Scan for the cell matching the given text and deliver its [X, Y] coordinate at center. 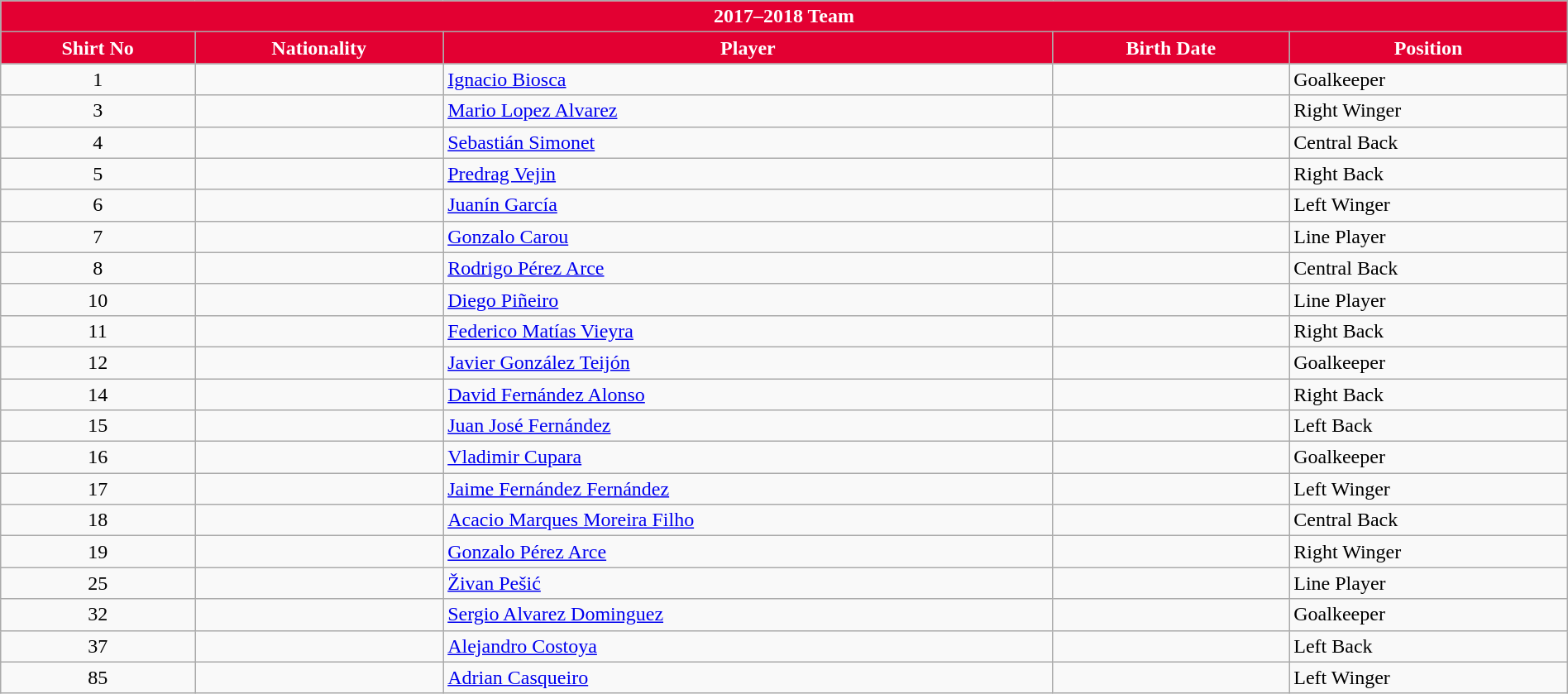
19 [98, 552]
Živan Pešić [748, 583]
Predrag Vejin [748, 174]
Alejandro Costoya [748, 646]
3 [98, 111]
11 [98, 331]
37 [98, 646]
Acacio Marques Moreira Filho [748, 520]
85 [98, 677]
32 [98, 615]
1 [98, 79]
Ignacio Biosca [748, 79]
7 [98, 237]
Shirt No [98, 48]
Jaime Fernández Fernández [748, 489]
5 [98, 174]
Gonzalo Carou [748, 237]
Mario Lopez Alvarez [748, 111]
Player [748, 48]
Birth Date [1171, 48]
15 [98, 426]
Juanín García [748, 205]
12 [98, 362]
2017–2018 Team [784, 17]
16 [98, 457]
Federico Matías Vieyra [748, 331]
Javier González Teijón [748, 362]
Vladimir Cupara [748, 457]
6 [98, 205]
8 [98, 268]
14 [98, 395]
David Fernández Alonso [748, 395]
Gonzalo Pérez Arce [748, 552]
4 [98, 142]
Position [1428, 48]
Sergio Alvarez Dominguez [748, 615]
Juan José Fernández [748, 426]
Nationality [319, 48]
25 [98, 583]
Rodrigo Pérez Arce [748, 268]
18 [98, 520]
Adrian Casqueiro [748, 677]
17 [98, 489]
Diego Piñeiro [748, 299]
Sebastián Simonet [748, 142]
10 [98, 299]
